Scan for the cell matching the given text and deliver its (X, Y) coordinate at center. 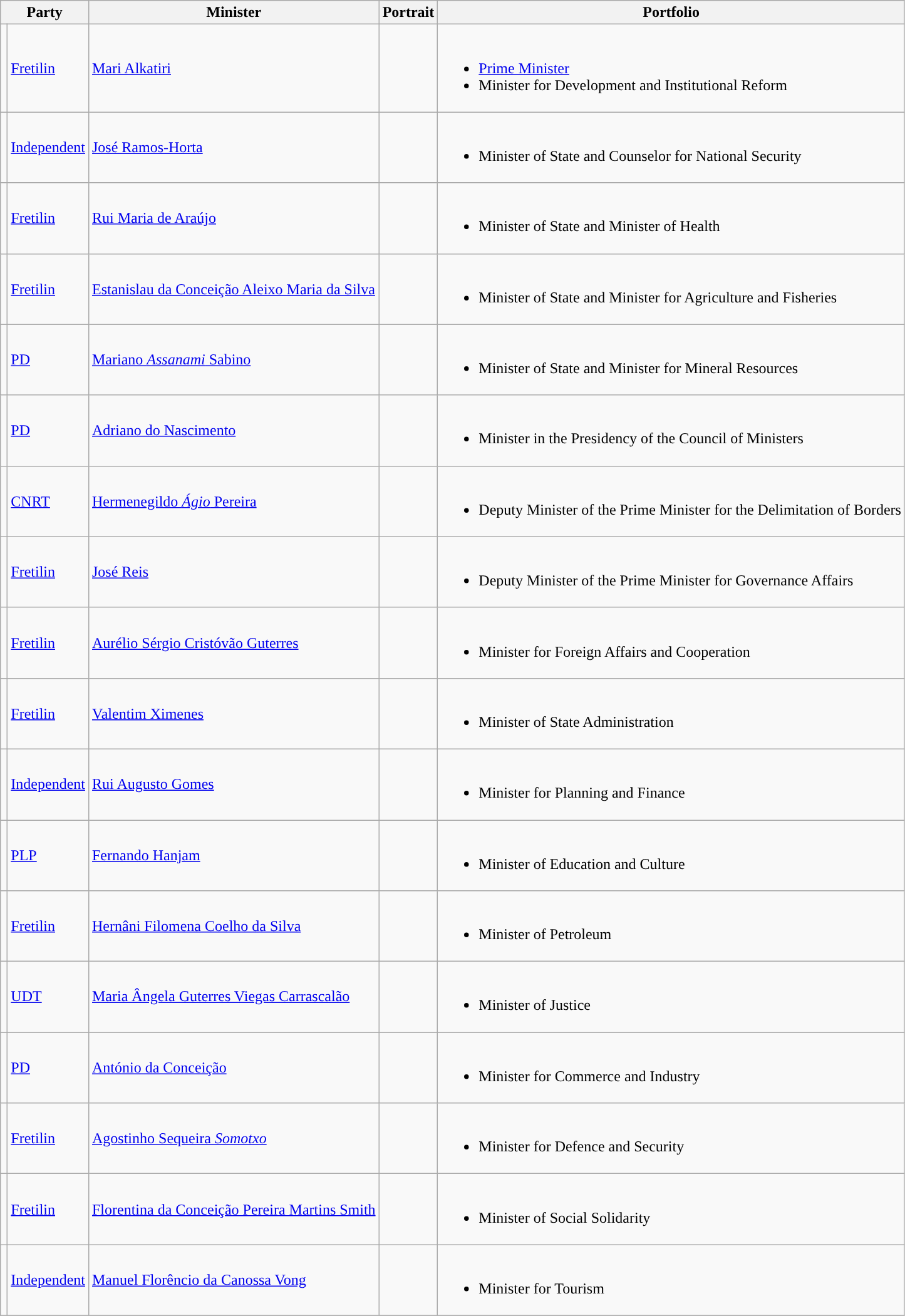
Minister of Justice (671, 997)
Minister (234, 13)
Hernâni Filomena Coelho da Silva (234, 927)
Minister for Planning and Finance (671, 784)
Portrait (408, 13)
Portfolio (671, 13)
José Ramos-Horta (234, 148)
José Reis (234, 572)
Minister of State and Minister for Agriculture and Fisheries (671, 289)
Minister of Social Solidarity (671, 1210)
Minister for Tourism (671, 1280)
Adriano do Nascimento (234, 431)
António da Conceição (234, 1068)
Manuel Florêncio da Canossa Vong (234, 1280)
Deputy Minister of the Prime Minister for Governance Affairs (671, 572)
Minister for Foreign Affairs and Cooperation (671, 642)
Valentim Ximenes (234, 714)
Mariano Assanami Sabino (234, 359)
Maria Ângela Guterres Viegas Carrascalão (234, 997)
Mari Alkatiri (234, 68)
UDT (48, 997)
Minister in the Presidency of the Council of Ministers (671, 431)
Fernando Hanjam (234, 855)
CNRT (48, 501)
Estanislau da Conceição Aleixo Maria da Silva (234, 289)
Minister for Commerce and Industry (671, 1068)
Minister of State and Counselor for National Security (671, 148)
Hermenegildo Ágio Pereira (234, 501)
Minister for Defence and Security (671, 1138)
Minister of State and Minister of Health (671, 218)
Minister of Education and Culture (671, 855)
Agostinho Sequeira Somotxo (234, 1138)
Minister of State and Minister for Mineral Resources (671, 359)
Minister of State Administration (671, 714)
Prime MinisterMinister for Development and Institutional Reform (671, 68)
Aurélio Sérgio Cristóvão Guterres (234, 642)
PLP (48, 855)
Party (45, 13)
Minister of Petroleum (671, 927)
Florentina da Conceição Pereira Martins Smith (234, 1210)
Rui Augusto Gomes (234, 784)
Deputy Minister of the Prime Minister for the Delimitation of Borders (671, 501)
Rui Maria de Araújo (234, 218)
